Search for the cell housing the specified text and yield its (x, y) center coordinate. 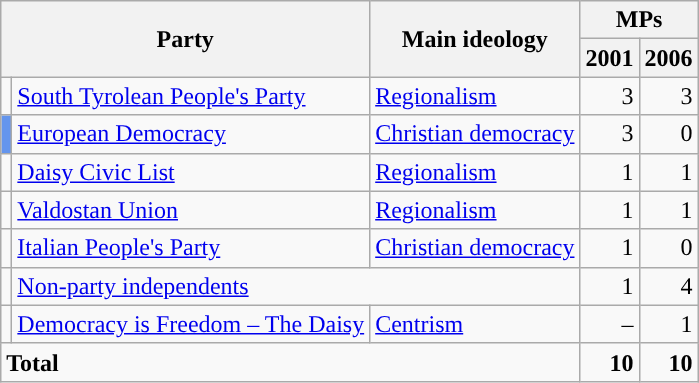
MPs (639, 20)
Daisy Civic List (191, 172)
Italian People's Party (191, 248)
European Democracy (191, 134)
Centrism (475, 324)
Democracy is Freedom – The Daisy (191, 324)
South Tyrolean People's Party (191, 96)
Main ideology (475, 39)
Party (186, 39)
Non-party independents (296, 286)
Valdostan Union (191, 210)
2001 (610, 58)
Total (290, 362)
4 (668, 286)
– (610, 324)
2006 (668, 58)
